Search for the cell housing the specified text and yield its (x, y) center coordinate. 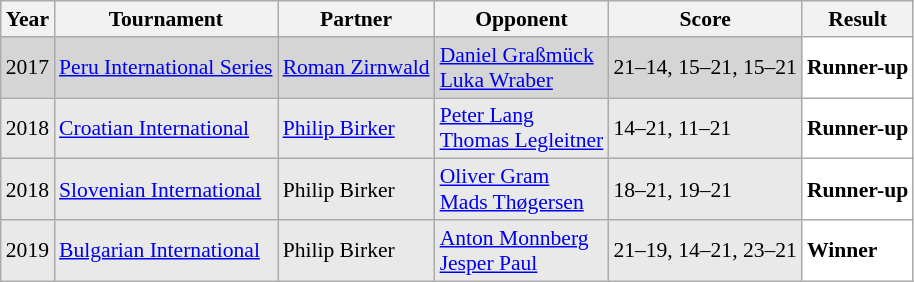
Bulgarian International (166, 250)
Partner (356, 19)
21–19, 14–21, 23–21 (705, 250)
Anton Monnberg Jesper Paul (522, 250)
21–14, 15–21, 15–21 (705, 68)
Peru International Series (166, 68)
Croatian International (166, 128)
2017 (28, 68)
Peter Lang Thomas Legleitner (522, 128)
2019 (28, 250)
Slovenian International (166, 190)
Daniel Graßmück Luka Wraber (522, 68)
Winner (858, 250)
Result (858, 19)
Tournament (166, 19)
Opponent (522, 19)
Oliver Gram Mads Thøgersen (522, 190)
14–21, 11–21 (705, 128)
Year (28, 19)
18–21, 19–21 (705, 190)
Score (705, 19)
Roman Zirnwald (356, 68)
